Pinpoint the cell where the given text exists, returning its [x, y] midpoint coordinate. 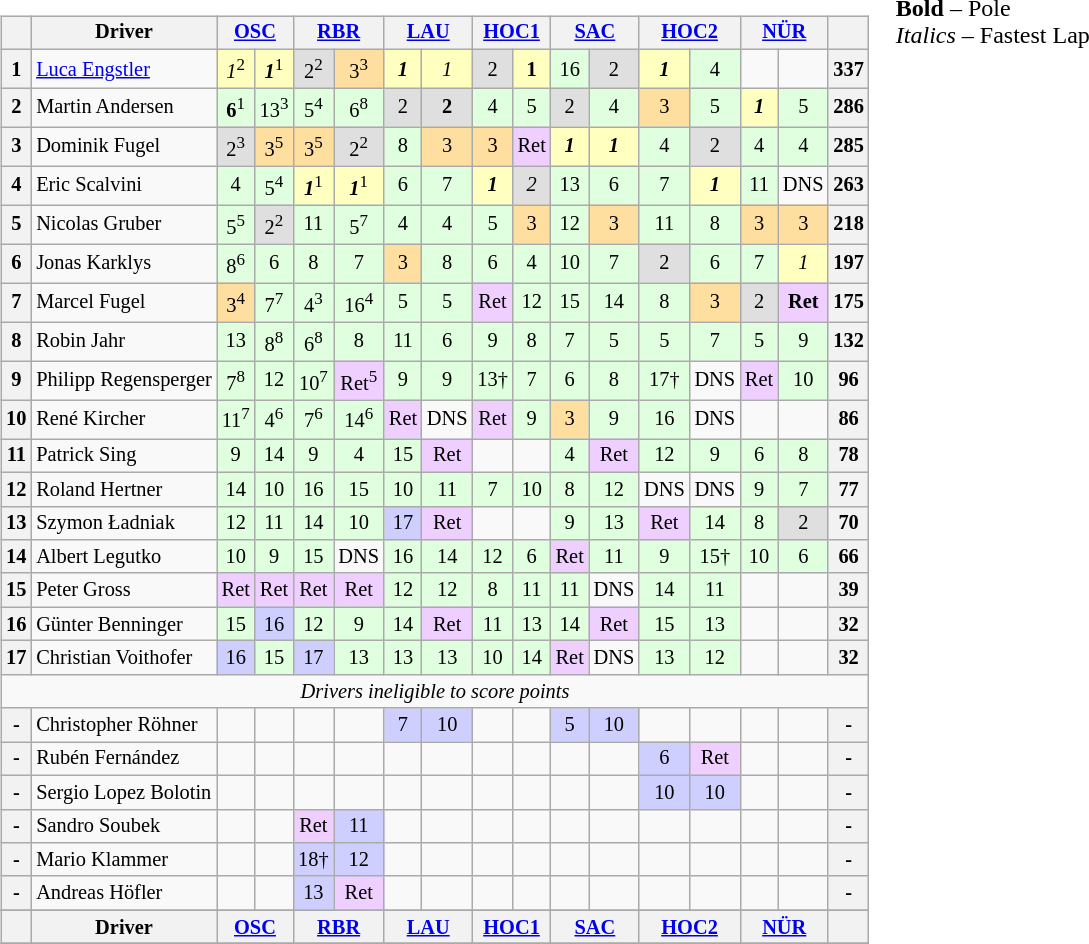
133 [274, 108]
17† [664, 380]
197 [848, 264]
Christopher Röhner [124, 725]
263 [848, 186]
Günter Benninger [124, 624]
Ret5 [359, 380]
33 [359, 68]
46 [274, 420]
Martin Andersen [124, 108]
218 [848, 224]
Christian Voithofer [124, 658]
61 [236, 108]
107 [313, 380]
132 [848, 342]
34 [236, 302]
43 [313, 302]
55 [236, 224]
Sandro Soubek [124, 826]
Albert Legutko [124, 557]
Rubén Fernández [124, 759]
76 [313, 420]
13† [492, 380]
175 [848, 302]
Philipp Regensperger [124, 380]
Dominik Fugel [124, 146]
Luca Engstler [124, 68]
117 [236, 420]
Jonas Karklys [124, 264]
Szymon Ładniak [124, 523]
René Kircher [124, 420]
23 [236, 146]
Mario Klammer [124, 860]
146 [359, 420]
18† [313, 860]
Andreas Höfler [124, 893]
Marcel Fugel [124, 302]
70 [848, 523]
57 [359, 224]
285 [848, 146]
15† [715, 557]
337 [848, 68]
Peter Gross [124, 590]
88 [274, 342]
Drivers ineligible to score points [434, 691]
Robin Jahr [124, 342]
96 [848, 380]
66 [848, 557]
Eric Scalvini [124, 186]
Patrick Sing [124, 456]
Roland Hertner [124, 489]
39 [848, 590]
Sergio Lopez Bolotin [124, 792]
Nicolas Gruber [124, 224]
164 [359, 302]
286 [848, 108]
